Pinpoint the cell where the given text exists, returning its (X, Y) midpoint coordinate. 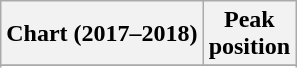
Peakposition (249, 34)
Chart (2017–2018) (102, 34)
